Determine the (x, y) coordinate at the center of the cell enclosing the given text.  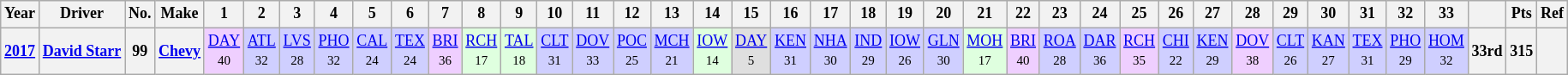
KEN31 (791, 51)
31 (1368, 14)
21 (985, 14)
11 (593, 14)
27 (1212, 14)
CLT31 (555, 51)
PHO29 (1405, 51)
3 (296, 14)
DAR36 (1100, 51)
Year (21, 14)
33rd (1487, 51)
2 (261, 14)
Pts (1522, 14)
30 (1329, 14)
IND29 (869, 51)
16 (791, 14)
29 (1290, 14)
TEX31 (1368, 51)
32 (1405, 14)
MCH21 (672, 51)
23 (1059, 14)
NHA30 (830, 51)
KEN29 (1212, 51)
DAY40 (224, 51)
22 (1023, 14)
David Starr (81, 51)
9 (519, 14)
24 (1100, 14)
BRI40 (1023, 51)
ATL32 (261, 51)
17 (830, 14)
HOM32 (1446, 51)
12 (632, 14)
Make (180, 14)
19 (905, 14)
4 (334, 14)
8 (482, 14)
DOV33 (593, 51)
33 (1446, 14)
Ref (1553, 14)
1 (224, 14)
15 (751, 14)
13 (672, 14)
Chevy (180, 51)
99 (141, 51)
18 (869, 14)
CHI22 (1176, 51)
ROA28 (1059, 51)
GLN30 (943, 51)
TAL18 (519, 51)
26 (1176, 14)
Driver (81, 14)
PHO32 (334, 51)
IOW14 (713, 51)
315 (1522, 51)
MOH17 (985, 51)
CLT26 (1290, 51)
BRI36 (446, 51)
KAN27 (1329, 51)
IOW26 (905, 51)
RCH35 (1140, 51)
7 (446, 14)
LVS28 (296, 51)
2017 (21, 51)
25 (1140, 14)
DAY5 (751, 51)
5 (372, 14)
POC25 (632, 51)
No. (141, 14)
TEX24 (410, 51)
10 (555, 14)
28 (1253, 14)
DOV38 (1253, 51)
RCH17 (482, 51)
14 (713, 14)
6 (410, 14)
CAL24 (372, 51)
20 (943, 14)
